Determine the (x, y) coordinate at the center of the cell enclosing the given text.  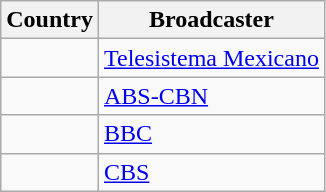
BBC (211, 134)
CBS (211, 172)
Telesistema Mexicano (211, 58)
Broadcaster (211, 20)
ABS-CBN (211, 96)
Country (50, 20)
